Determine the (x, y) coordinate at the center of the cell enclosing the given text.  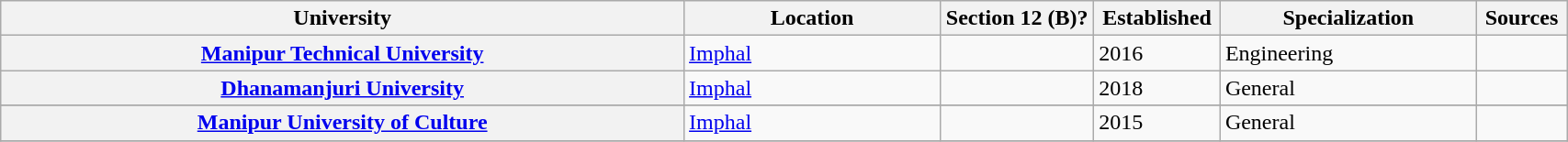
Dhanamanjuri University (343, 88)
2018 (1157, 88)
University (343, 18)
Manipur University of Culture (343, 123)
Specialization (1348, 18)
Manipur Technical University (343, 53)
Sources (1521, 18)
Engineering (1348, 53)
Established (1157, 18)
Section 12 (B)? (1016, 18)
2016 (1157, 53)
Location (812, 18)
2015 (1157, 123)
